Return [X, Y] of the center of cell containing provided text 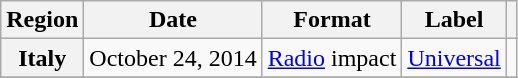
Label [454, 20]
Format [332, 20]
Universal [454, 58]
Region [42, 20]
October 24, 2014 [173, 58]
Date [173, 20]
Radio impact [332, 58]
Italy [42, 58]
